Return [x, y] of the center of cell containing provided text 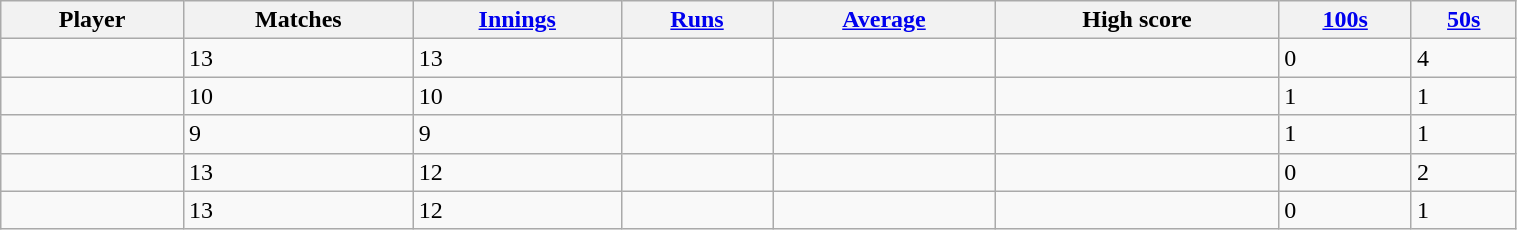
Matches [298, 20]
100s [1346, 20]
Average [884, 20]
Innings [517, 20]
High score [1137, 20]
50s [1464, 20]
2 [1464, 172]
Player [92, 20]
Runs [697, 20]
4 [1464, 58]
